Provide the [X, Y] coordinate of the cell's center where the given text is located.  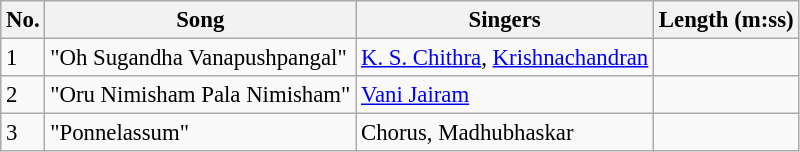
"Oh Sugandha Vanapushpangal" [200, 58]
"Oru Nimisham Pala Nimisham" [200, 95]
"Ponnelassum" [200, 133]
Song [200, 20]
K. S. Chithra, Krishnachandran [505, 58]
3 [23, 133]
2 [23, 95]
1 [23, 58]
Chorus, Madhubhaskar [505, 133]
Singers [505, 20]
Length (m:ss) [726, 20]
No. [23, 20]
Vani Jairam [505, 95]
